Return the (X, Y) coordinate for the center point of the cell that contains the specified text.  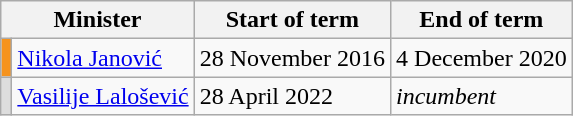
End of term (482, 20)
incumbent (482, 96)
Start of term (292, 20)
28 November 2016 (292, 58)
Nikola Janović (103, 58)
Minister (98, 20)
28 April 2022 (292, 96)
4 December 2020 (482, 58)
Vasilije Lalošević (103, 96)
